Scan for the cell matching the given text and deliver its (x, y) coordinate at center. 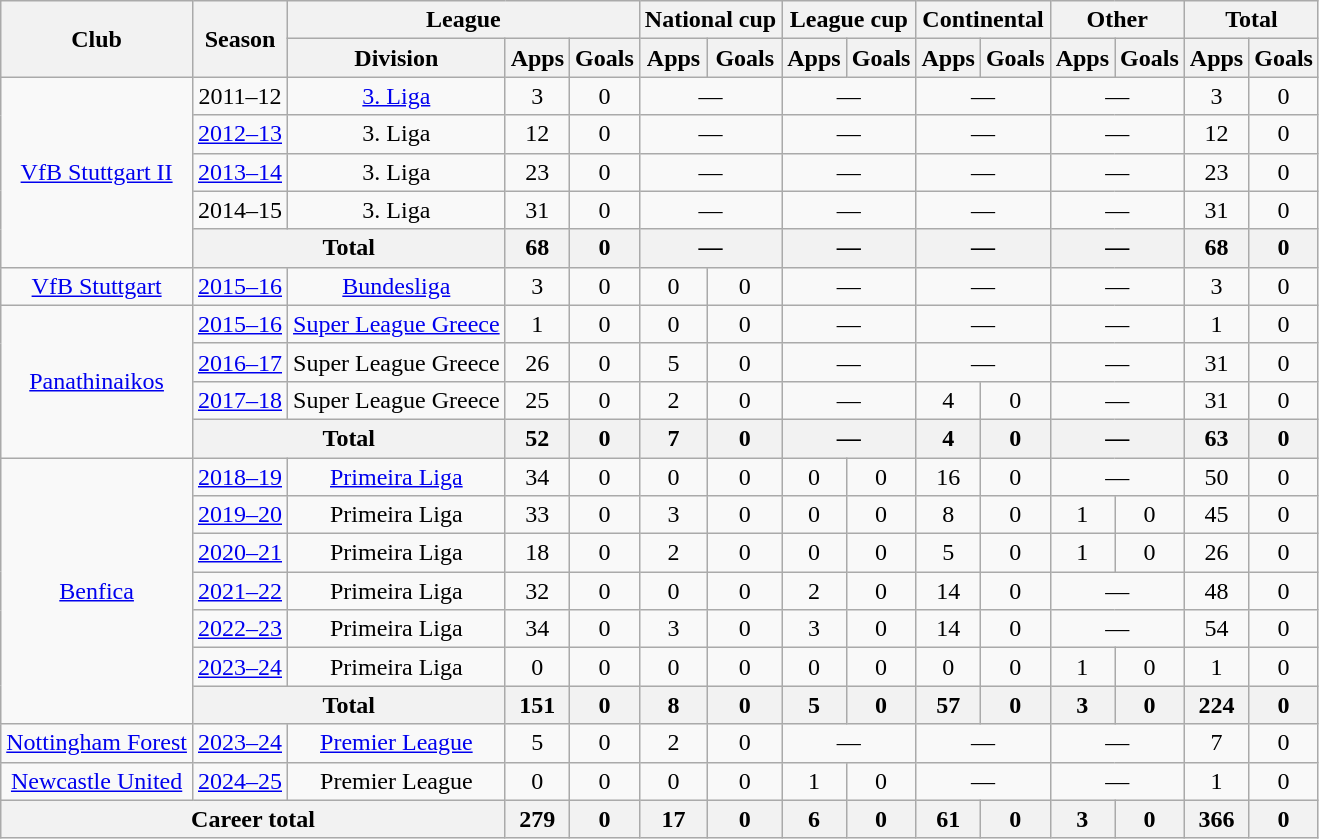
Continental (983, 20)
Club (97, 39)
17 (673, 819)
League (464, 20)
2014–15 (240, 210)
16 (948, 477)
57 (948, 705)
6 (814, 819)
National cup (710, 20)
2016–17 (240, 362)
63 (1216, 438)
61 (948, 819)
224 (1216, 705)
Career total (253, 819)
Benfica (97, 591)
48 (1216, 591)
2022–23 (240, 629)
2018–19 (240, 477)
54 (1216, 629)
18 (537, 553)
Division (397, 58)
45 (1216, 515)
VfB Stuttgart (97, 286)
League cup (849, 20)
50 (1216, 477)
2024–25 (240, 781)
Panathinaikos (97, 381)
2017–18 (240, 400)
2019–20 (240, 515)
151 (537, 705)
2012–13 (240, 134)
2020–21 (240, 553)
366 (1216, 819)
33 (537, 515)
Newcastle United (97, 781)
2011–12 (240, 96)
Nottingham Forest (97, 743)
Other (1117, 20)
32 (537, 591)
279 (537, 819)
Bundesliga (397, 286)
2013–14 (240, 172)
2021–22 (240, 591)
52 (537, 438)
VfB Stuttgart II (97, 172)
25 (537, 400)
Season (240, 39)
